Scan for the cell matching the given text and deliver its [x, y] coordinate at center. 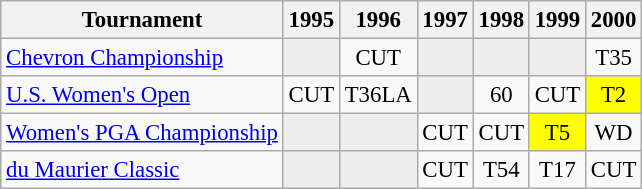
1996 [378, 20]
Women's PGA Championship [142, 133]
U.S. Women's Open [142, 95]
2000 [614, 20]
T54 [501, 170]
T2 [614, 95]
Chevron Championship [142, 58]
60 [501, 95]
1999 [557, 20]
T36LA [378, 95]
du Maurier Classic [142, 170]
WD [614, 133]
1995 [311, 20]
1997 [445, 20]
1998 [501, 20]
T5 [557, 133]
Tournament [142, 20]
T35 [614, 58]
T17 [557, 170]
